Output the (x, y) coordinate of the center of the cell containing the given text.  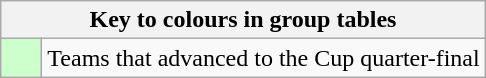
Teams that advanced to the Cup quarter-final (264, 58)
Key to colours in group tables (243, 20)
